Identify which cell holds the provided text, then report its (x, y) central coordinate. 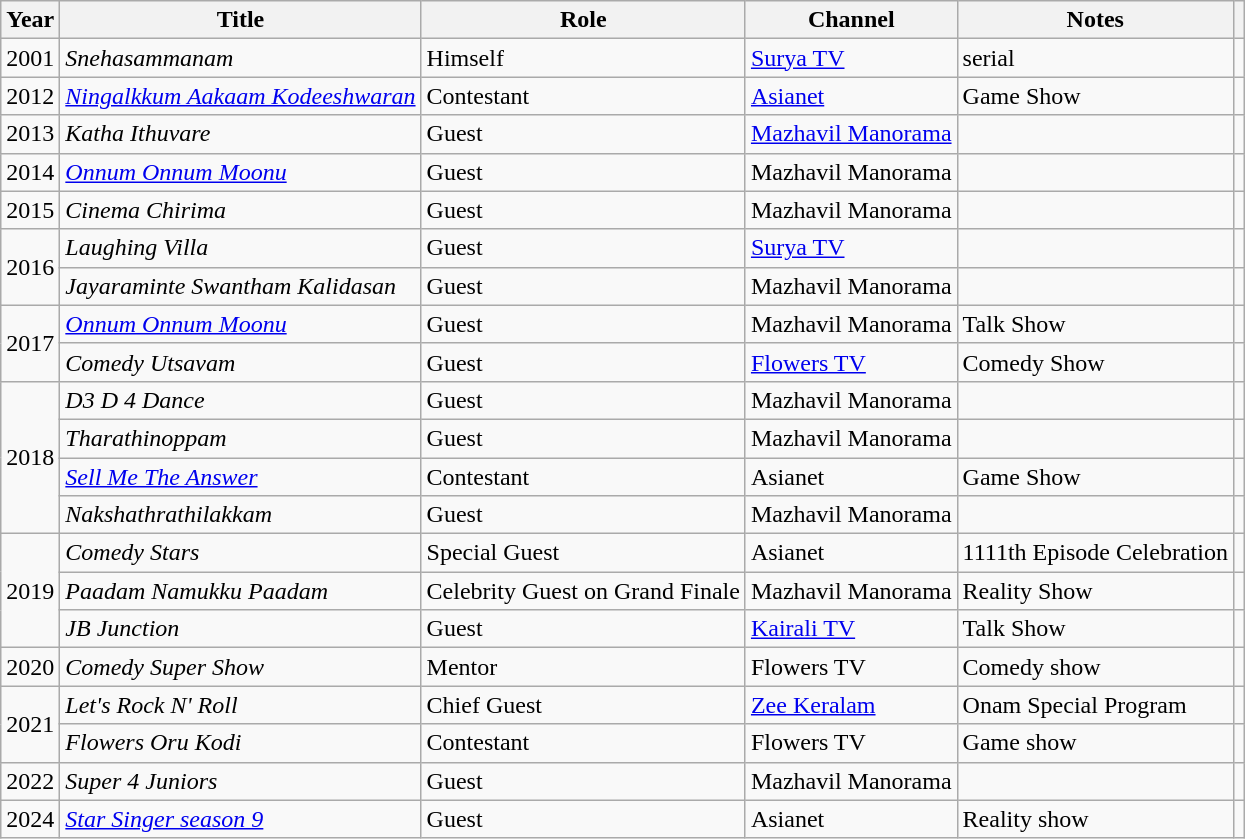
Comedy Show (1095, 362)
Reality Show (1095, 591)
2018 (30, 457)
Title (240, 20)
Tharathinoppam (240, 438)
Kairali TV (851, 629)
2001 (30, 58)
JB Junction (240, 629)
Snehasammanam (240, 58)
2014 (30, 172)
2016 (30, 267)
Mentor (583, 667)
1111th Episode Celebration (1095, 553)
Zee Keralam (851, 705)
serial (1095, 58)
2019 (30, 591)
Katha Ithuvare (240, 134)
2013 (30, 134)
Flowers Oru Kodi (240, 743)
Star Singer season 9 (240, 819)
Comedy Super Show (240, 667)
Chief Guest (583, 705)
Comedy Utsavam (240, 362)
2015 (30, 210)
Game show (1095, 743)
2020 (30, 667)
Himself (583, 58)
Laughing Villa (240, 248)
Channel (851, 20)
Role (583, 20)
Comedy show (1095, 667)
2024 (30, 819)
2017 (30, 343)
Comedy Stars (240, 553)
D3 D 4 Dance (240, 400)
Year (30, 20)
Paadam Namukku Paadam (240, 591)
Reality show (1095, 819)
Let's Rock N' Roll (240, 705)
Jayaraminte Swantham Kalidasan (240, 286)
Onam Special Program (1095, 705)
Sell Me The Answer (240, 477)
2022 (30, 781)
Ningalkkum Aakaam Kodeeshwaran (240, 96)
Super 4 Juniors (240, 781)
Notes (1095, 20)
Special Guest (583, 553)
Celebrity Guest on Grand Finale (583, 591)
2012 (30, 96)
Nakshathrathilakkam (240, 515)
Cinema Chirima (240, 210)
2021 (30, 724)
